Identify which cell holds the provided text, then report its [x, y] central coordinate. 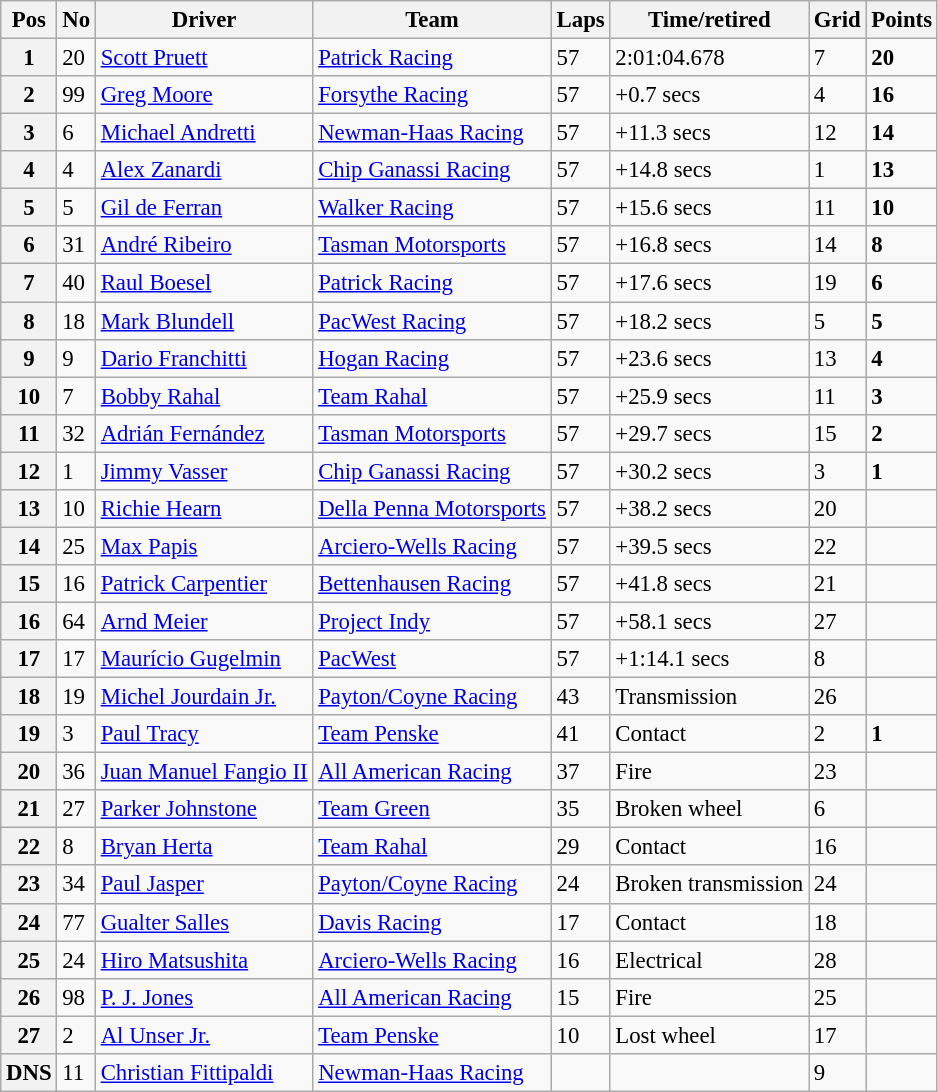
PacWest [432, 659]
Grid [838, 20]
Hiro Matsushita [204, 960]
Team [432, 20]
Bryan Herta [204, 847]
Jimmy Vasser [204, 471]
99 [76, 95]
2:01:04.678 [710, 58]
34 [76, 885]
+16.8 secs [710, 245]
Greg Moore [204, 95]
Juan Manuel Fangio II [204, 772]
Broken transmission [710, 885]
Richie Hearn [204, 509]
+17.6 secs [710, 283]
Points [902, 20]
Team Green [432, 809]
Davis Racing [432, 922]
+30.2 secs [710, 471]
Broken wheel [710, 809]
Michael Andretti [204, 133]
+29.7 secs [710, 433]
36 [76, 772]
37 [580, 772]
Transmission [710, 697]
Al Unser Jr. [204, 1035]
35 [580, 809]
Dario Franchitti [204, 358]
+39.5 secs [710, 546]
Time/retired [710, 20]
29 [580, 847]
Project Indy [432, 621]
28 [838, 960]
DNS [29, 1073]
+58.1 secs [710, 621]
31 [76, 245]
Bettenhausen Racing [432, 584]
Gualter Salles [204, 922]
Della Penna Motorsports [432, 509]
Christian Fittipaldi [204, 1073]
Bobby Rahal [204, 396]
Adrián Fernández [204, 433]
+38.2 secs [710, 509]
Laps [580, 20]
Pos [29, 20]
Parker Johnstone [204, 809]
Maurício Gugelmin [204, 659]
+1:14.1 secs [710, 659]
32 [76, 433]
+15.6 secs [710, 208]
41 [580, 734]
Mark Blundell [204, 321]
+14.8 secs [710, 170]
Gil de Ferran [204, 208]
98 [76, 997]
+0.7 secs [710, 95]
Driver [204, 20]
+11.3 secs [710, 133]
Patrick Carpentier [204, 584]
40 [76, 283]
Forsythe Racing [432, 95]
Arnd Meier [204, 621]
Paul Jasper [204, 885]
Max Papis [204, 546]
Walker Racing [432, 208]
Michel Jourdain Jr. [204, 697]
Paul Tracy [204, 734]
77 [76, 922]
André Ribeiro [204, 245]
Alex Zanardi [204, 170]
No [76, 20]
PacWest Racing [432, 321]
Raul Boesel [204, 283]
+18.2 secs [710, 321]
Scott Pruett [204, 58]
Lost wheel [710, 1035]
+25.9 secs [710, 396]
+23.6 secs [710, 358]
64 [76, 621]
Electrical [710, 960]
P. J. Jones [204, 997]
43 [580, 697]
+41.8 secs [710, 584]
Hogan Racing [432, 358]
